Identify which cell holds the provided text, then report its [x, y] central coordinate. 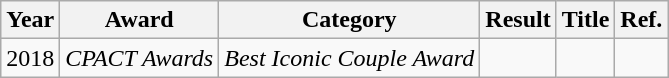
2018 [30, 58]
Title [586, 20]
Ref. [642, 20]
Category [350, 20]
Year [30, 20]
CPACT Awards [140, 58]
Result [518, 20]
Award [140, 20]
Best Iconic Couple Award [350, 58]
